Capture the cell that displays the provided text and extract its [x, y] central coordinate. 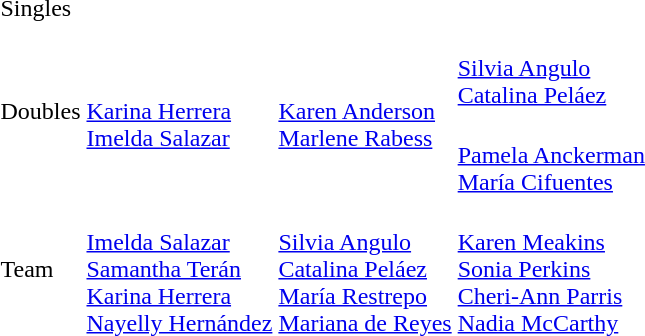
Karen AndersonMarlene Rabess [365, 112]
Karina HerreraImelda Salazar [180, 112]
